Locate the cell with the specified text and output its [x, y] center coordinate. 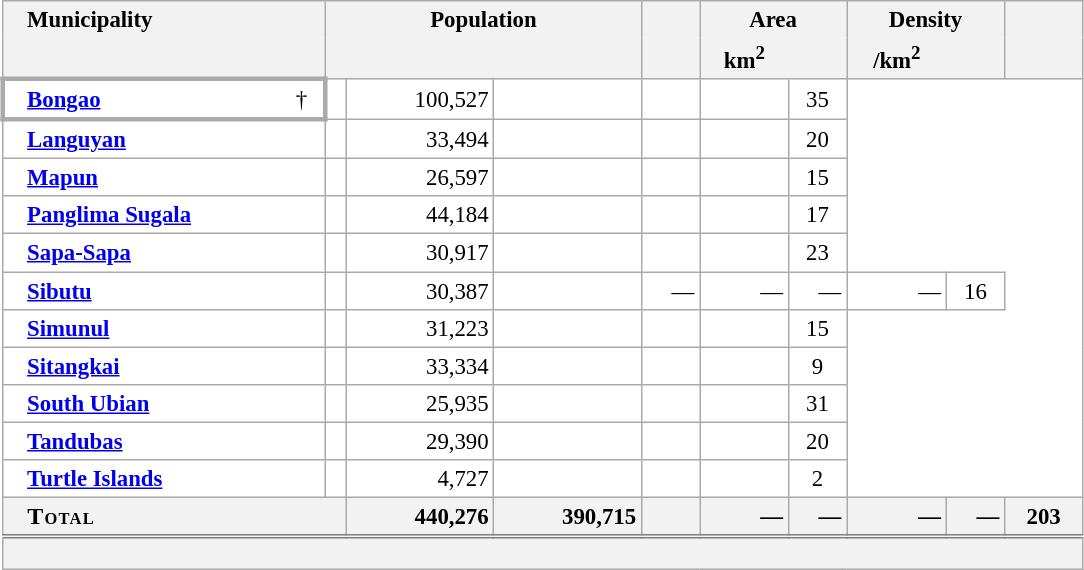
4,727 [420, 478]
17 [817, 215]
Total [185, 517]
9 [817, 366]
203 [1044, 517]
30,917 [420, 253]
33,494 [420, 140]
Municipality [174, 20]
Simunul [174, 328]
Turtle Islands [174, 478]
390,715 [568, 517]
Sapa-Sapa [174, 253]
km2 [744, 58]
Sitangkai [174, 366]
44,184 [420, 215]
Population [483, 20]
Area [774, 20]
29,390 [420, 441]
33,334 [420, 366]
Bongao [130, 100]
31 [817, 403]
440,276 [420, 517]
2 [817, 478]
31,223 [420, 328]
25,935 [420, 403]
100,527 [420, 100]
23 [817, 253]
South Ubian [174, 403]
† [282, 100]
16 [975, 291]
/km2 [897, 58]
Languyan [174, 140]
Mapun [174, 178]
Tandubas [174, 441]
Sibutu [174, 291]
26,597 [420, 178]
Density [926, 20]
Panglima Sugala [174, 215]
30,387 [420, 291]
35 [817, 100]
